Scan for the cell matching the given text and deliver its (x, y) coordinate at center. 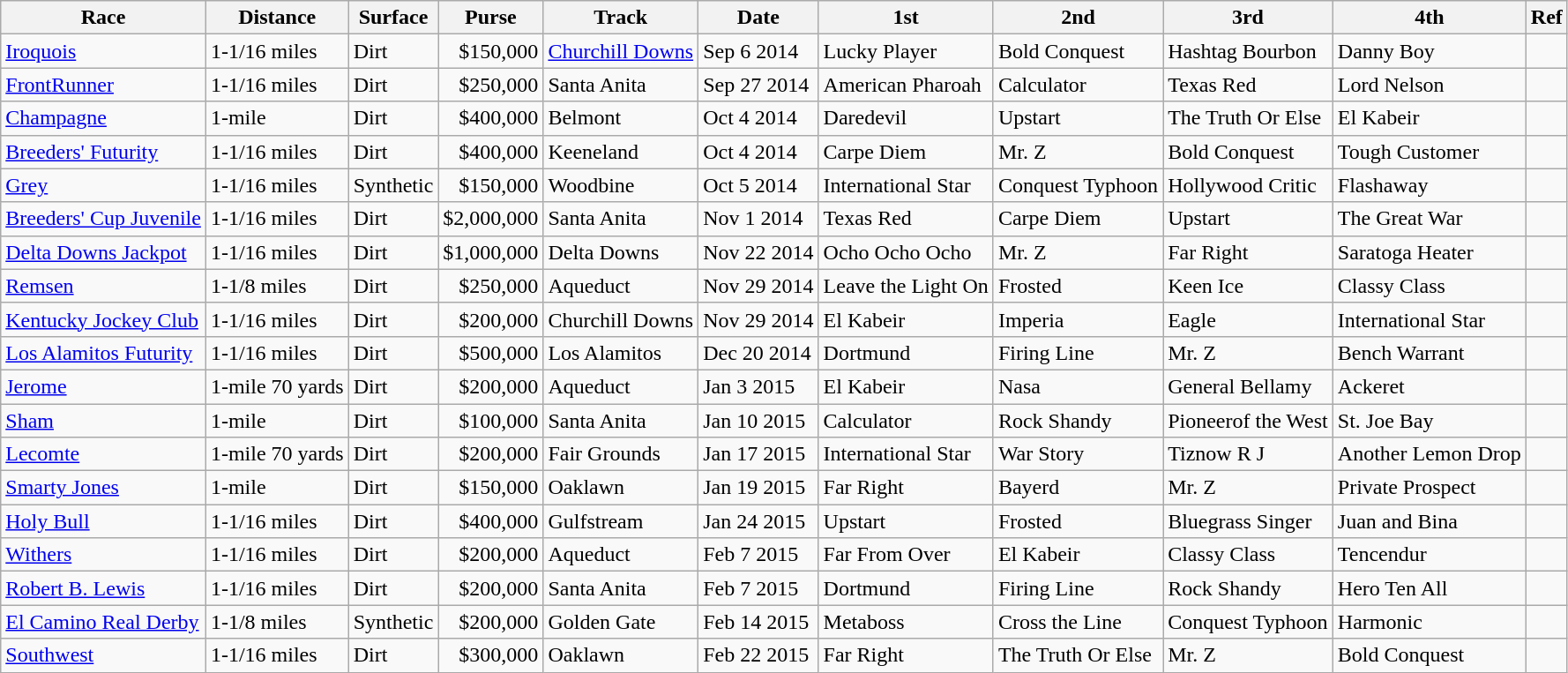
Lecomte (104, 454)
Tiznow R J (1249, 454)
Woodbine (621, 185)
3rd (1249, 18)
Track (621, 18)
Ref (1547, 18)
Date (758, 18)
Feb 22 2015 (758, 655)
Nov 1 2014 (758, 219)
Jerome (104, 386)
Lord Nelson (1429, 85)
Ackeret (1429, 386)
Kentucky Jockey Club (104, 319)
FrontRunner (104, 85)
Metaboss (906, 622)
Oct 5 2014 (758, 185)
Harmonic (1429, 622)
Jan 24 2015 (758, 521)
Golden Gate (621, 622)
Hero Ten All (1429, 588)
Tencendur (1429, 555)
Far From Over (906, 555)
Smarty Jones (104, 488)
American Pharoah (906, 85)
Sham (104, 421)
Jan 3 2015 (758, 386)
Purse (490, 18)
Leave the Light On (906, 286)
El Camino Real Derby (104, 622)
2nd (1078, 18)
The Great War (1429, 219)
Southwest (104, 655)
$500,000 (490, 353)
Race (104, 18)
Nov 22 2014 (758, 252)
$300,000 (490, 655)
Sep 27 2014 (758, 85)
Iroquois (104, 51)
$100,000 (490, 421)
$1,000,000 (490, 252)
Danny Boy (1429, 51)
Delta Downs Jackpot (104, 252)
Feb 14 2015 (758, 622)
Breeders' Cup Juvenile (104, 219)
St. Joe Bay (1429, 421)
Private Prospect (1429, 488)
Holy Bull (104, 521)
Champagne (104, 118)
Remsen (104, 286)
Ocho Ocho Ocho (906, 252)
Juan and Bina (1429, 521)
Another Lemon Drop (1429, 454)
Los Alamitos Futurity (104, 353)
Jan 17 2015 (758, 454)
Grey (104, 185)
Keeneland (621, 152)
Fair Grounds (621, 454)
Bench Warrant (1429, 353)
Distance (277, 18)
Belmont (621, 118)
Jan 19 2015 (758, 488)
Hashtag Bourbon (1249, 51)
Imperia (1078, 319)
Jan 10 2015 (758, 421)
Surface (393, 18)
Tough Customer (1429, 152)
4th (1429, 18)
General Bellamy (1249, 386)
Bayerd (1078, 488)
Breeders' Futurity (104, 152)
War Story (1078, 454)
Dec 20 2014 (758, 353)
Daredevil (906, 118)
Keen Ice (1249, 286)
Sep 6 2014 (758, 51)
Eagle (1249, 319)
Withers (104, 555)
Pioneerof the West (1249, 421)
Cross the Line (1078, 622)
Flashaway (1429, 185)
Saratoga Heater (1429, 252)
Gulfstream (621, 521)
1st (906, 18)
Delta Downs (621, 252)
Lucky Player (906, 51)
Bluegrass Singer (1249, 521)
Robert B. Lewis (104, 588)
$2,000,000 (490, 219)
Hollywood Critic (1249, 185)
Nasa (1078, 386)
Los Alamitos (621, 353)
